Extract the [x, y] coordinate from the center of the cell holding the provided text.  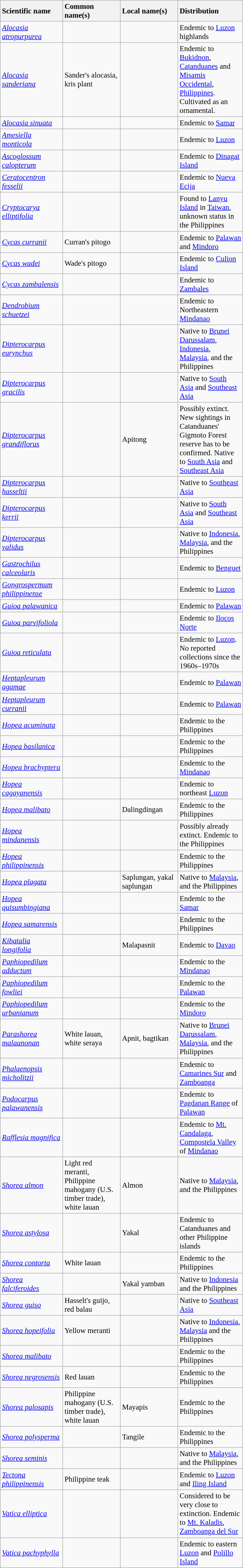
Dipterocarpus grandiflorus [31, 439]
Cycas curranii [31, 242]
Sander's alocasia, kris plant [91, 80]
Endemic to eastern Luzon and Polillo Island [211, 1553]
Endemic to Catanduanes and other Philippine islands [211, 1233]
Alocasia sinuata [31, 123]
Hopea basilanica [31, 746]
Native to Indonesia, Malaysia and the Philippines [211, 1330]
Apnit, bagtikan [149, 1039]
Native to Brunei Darussalam, Malaysia, and the Philippines [211, 1039]
Yellow meranti [91, 1330]
Hopea plagata [31, 882]
Cryptocarya elliptifolia [31, 212]
Gongrospermum philippinense [31, 589]
Endemic to Camarines Sur and Zamboanga [211, 1073]
Saplungan, yakal saplungan [149, 882]
Wade's pitogo [91, 263]
Paphiopedilum fowliei [31, 988]
Endemic to Mt. Candalaga, Compostela Valley of Mindanao [211, 1138]
Curran's pitogo [91, 242]
Endemic to the Palawan [211, 988]
Guioa palawanica [31, 606]
Hopea brachyptera [31, 767]
Shorea contorta [31, 1263]
Tangile [149, 1437]
Dalingdingan [149, 810]
Local name(s) [149, 11]
Shorea negrosensis [31, 1377]
Native to Brunei Darussalam, Indonesia, Malaysia, and the Philippines [211, 349]
Dipterocarpus gracilis [31, 387]
Red lauan [91, 1377]
Guioa parvifoliola [31, 622]
Mayapis [149, 1407]
Endemic to Culion Island [211, 263]
Endemic to the Samar [211, 903]
Parashorea malaanonan [31, 1039]
Endemic to Nueva Ecija [211, 182]
Light red meranti, Philippine mahogany (U.S. timber trade), white lauan [91, 1185]
Native to Indonesia and the Philippines [211, 1284]
Cycas zambalensis [31, 284]
Alocasia sanderiana [31, 80]
Cycas wadei [31, 263]
Vatica elliptica [31, 1514]
Phalaenopsis micholitzii [31, 1073]
Endemic to Palawan and Mindoro [211, 242]
Almon [149, 1185]
Endemic to Ilocos Norte [211, 622]
Shorea polysperma [31, 1437]
Common name(s) [91, 11]
Shorea guiso [31, 1305]
Endemic to Northeastern Mindanao [211, 310]
Endemic to Luzon and Iling Island [211, 1479]
Philippine mahogany (U.S. timber trade), white lauan [91, 1407]
Shorea hopeifolia [31, 1330]
Heptapleurum curranii [31, 704]
Hopea samarensis [31, 924]
Shorea almon [31, 1185]
Dipterocarpus validus [31, 543]
White lauan [91, 1263]
Rafflesia magnifica [31, 1138]
Considered to be very close to extinction. Endemic to Mt. Kaladis, Zamboanga del Sur [211, 1514]
Shorea astylosa [31, 1233]
Alocasia atropurpurea [31, 32]
Ceratocentron fesselii [31, 182]
Hopea philippinensis [31, 861]
Paphiopedilum adductum [31, 966]
Scientific name [31, 11]
Endemic to Davao [211, 945]
Shorea seminis [31, 1458]
Guioa reticulata [31, 653]
Shorea palosapis [31, 1407]
Endemic to Pagdanan Range of Palawan [211, 1103]
Hopea quisumbingiana [31, 903]
Endemic to Bukidnon, Catanduanes and Misamis Occidental, Philippines. Cultivated as an ornamental. [211, 80]
Hopea malibato [31, 810]
Possibly extinct. New sightings in Catanduanes' Gigmoto Forest reserve has to be confirmed. Native to South Asia and Southeast Asia [211, 439]
Gastrochilus calceolaris [31, 568]
Endemic to Zambales [211, 284]
Shorea falciferoides [31, 1284]
Podocarpus palawanensis [31, 1103]
Dipterocarpus kerrii [31, 513]
Endemic to northeast Luzon [211, 789]
Apitong [149, 439]
Shorea malibato [31, 1356]
Hasselt's guijo, red balau [91, 1305]
Paphiopedilum urbanianum [31, 1009]
Found to Lanyu Island in Taiwan, unknown status in the Philippines [211, 212]
Yakal [149, 1233]
Hopea acuminata [31, 725]
Vatica pachyphylla [31, 1553]
Distribution [211, 11]
Dipterocarpus eurynchus [31, 349]
Dendrobium schuetzei [31, 310]
Amesiella monticola [31, 139]
Malapasnit [149, 945]
Endemic to Samar [211, 123]
Philippine teak [91, 1479]
Heptapleurum agamae [31, 683]
Ascoglossum calopterum [31, 161]
Yakal yamban [149, 1284]
Endemic to Dinagat Island [211, 161]
Endemic to the Mindoro [211, 1009]
Endemic to Luzon. No reported collections since the 1960s–1970s [211, 653]
Possibly already extinct. Endemic to the Philippines [211, 835]
Endemic to Luzon highlands [211, 32]
Native to Indonesia, Malaysia, and the Philippines [211, 543]
Hopea mindanensis [31, 835]
White lauan, white seraya [91, 1039]
Tectona philippinensis [31, 1479]
Dipterocarpus hasseltii [31, 487]
Endemic to Benguet [211, 568]
Hopea cagayanensis [31, 789]
Kibatalia longifolia [31, 945]
